Identify which cell holds the provided text, then report its (X, Y) central coordinate. 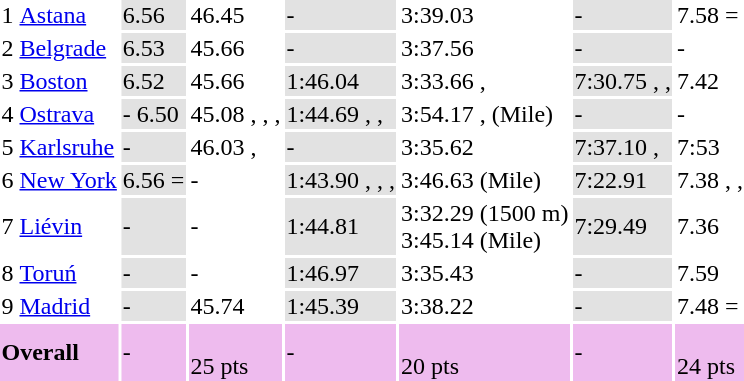
20 pts (485, 352)
2 (8, 48)
Liévin (68, 226)
3:35.43 (485, 273)
3:37.56 (485, 48)
1:46.04 (341, 81)
3:33.66 , (485, 81)
1:43.90 , , , (341, 180)
1:44.69 , , (341, 114)
1:46.97 (341, 273)
7:30.75 , , (623, 81)
3:38.22 (485, 306)
- 6.50 (154, 114)
3 (8, 81)
3:54.17 , (Mile) (485, 114)
6.56 (154, 15)
1 (8, 15)
45.74 (236, 306)
New York (68, 180)
1:45.39 (341, 306)
7:29.49 (623, 226)
Astana (68, 15)
3:39.03 (485, 15)
6.52 (154, 81)
46.45 (236, 15)
7 (8, 226)
8 (8, 273)
1:44.81 (341, 226)
Overall (59, 352)
Toruń (68, 273)
Madrid (68, 306)
6 (8, 180)
25 pts (236, 352)
9 (8, 306)
Boston (68, 81)
6.56 = (154, 180)
5 (8, 147)
7:37.10 , (623, 147)
45.08 , , , (236, 114)
46.03 , (236, 147)
3:35.62 (485, 147)
Belgrade (68, 48)
6.53 (154, 48)
3:46.63 (Mile) (485, 180)
Ostrava (68, 114)
7:22.91 (623, 180)
Karlsruhe (68, 147)
4 (8, 114)
3:32.29 (1500 m) 3:45.14 (Mile) (485, 226)
